Search for the cell housing the specified text and yield its [X, Y] center coordinate. 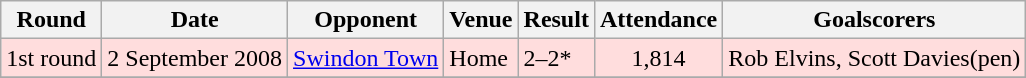
Home [481, 58]
Round [52, 20]
2–2* [556, 58]
Opponent [366, 20]
Swindon Town [366, 58]
Result [556, 20]
1,814 [658, 58]
Attendance [658, 20]
Goalscorers [874, 20]
1st round [52, 58]
Rob Elvins, Scott Davies(pen) [874, 58]
Date [195, 20]
Venue [481, 20]
2 September 2008 [195, 58]
